Scan for the cell matching the given text and deliver its [x, y] coordinate at center. 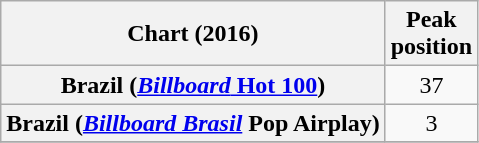
37 [431, 85]
Chart (2016) [193, 34]
Brazil (Billboard Brasil Pop Airplay) [193, 123]
Peakposition [431, 34]
3 [431, 123]
Brazil (Billboard Hot 100) [193, 85]
